Identify which cell holds the provided text, then report its [X, Y] central coordinate. 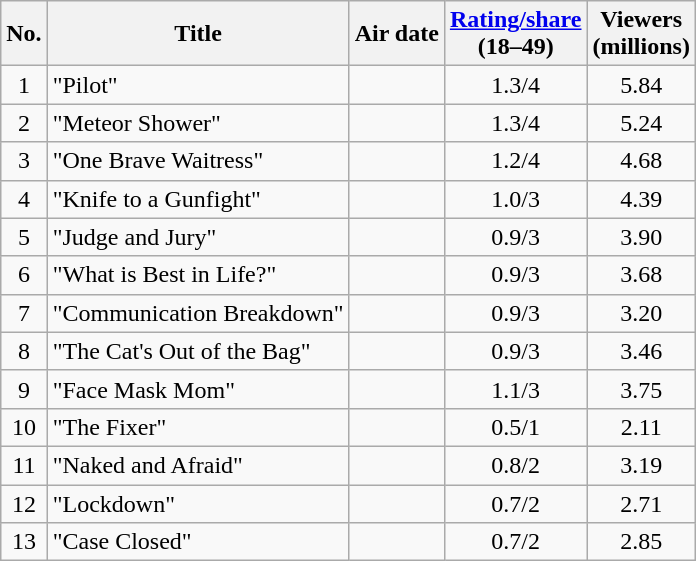
No. [24, 34]
"What is Best in Life?" [198, 275]
"One Brave Waitress" [198, 161]
3.68 [641, 275]
"The Cat's Out of the Bag" [198, 351]
2.71 [641, 503]
2.85 [641, 542]
1.1/3 [516, 389]
11 [24, 465]
3.19 [641, 465]
"Pilot" [198, 85]
Viewers(millions) [641, 34]
0.8/2 [516, 465]
4.39 [641, 199]
5.24 [641, 123]
8 [24, 351]
"Judge and Jury" [198, 237]
3.90 [641, 237]
5.84 [641, 85]
3 [24, 161]
"Naked and Afraid" [198, 465]
"Case Closed" [198, 542]
2.11 [641, 427]
1.2/4 [516, 161]
Title [198, 34]
4 [24, 199]
3.20 [641, 313]
6 [24, 275]
4.68 [641, 161]
13 [24, 542]
"Meteor Shower" [198, 123]
"Communication Breakdown" [198, 313]
"Lockdown" [198, 503]
7 [24, 313]
2 [24, 123]
"Face Mask Mom" [198, 389]
5 [24, 237]
1 [24, 85]
"Knife to a Gunfight" [198, 199]
12 [24, 503]
1.0/3 [516, 199]
"The Fixer" [198, 427]
Rating/share(18–49) [516, 34]
3.46 [641, 351]
9 [24, 389]
0.5/1 [516, 427]
10 [24, 427]
3.75 [641, 389]
Air date [396, 34]
